Output the (x, y) coordinate of the center of the cell containing the given text.  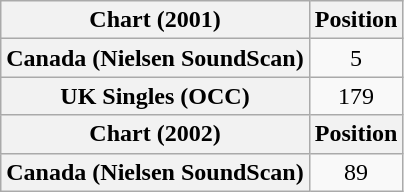
UK Singles (OCC) (155, 96)
Chart (2002) (155, 134)
179 (356, 96)
89 (356, 172)
5 (356, 58)
Chart (2001) (155, 20)
